Output the (x, y) coordinate of the center of the cell containing the given text.  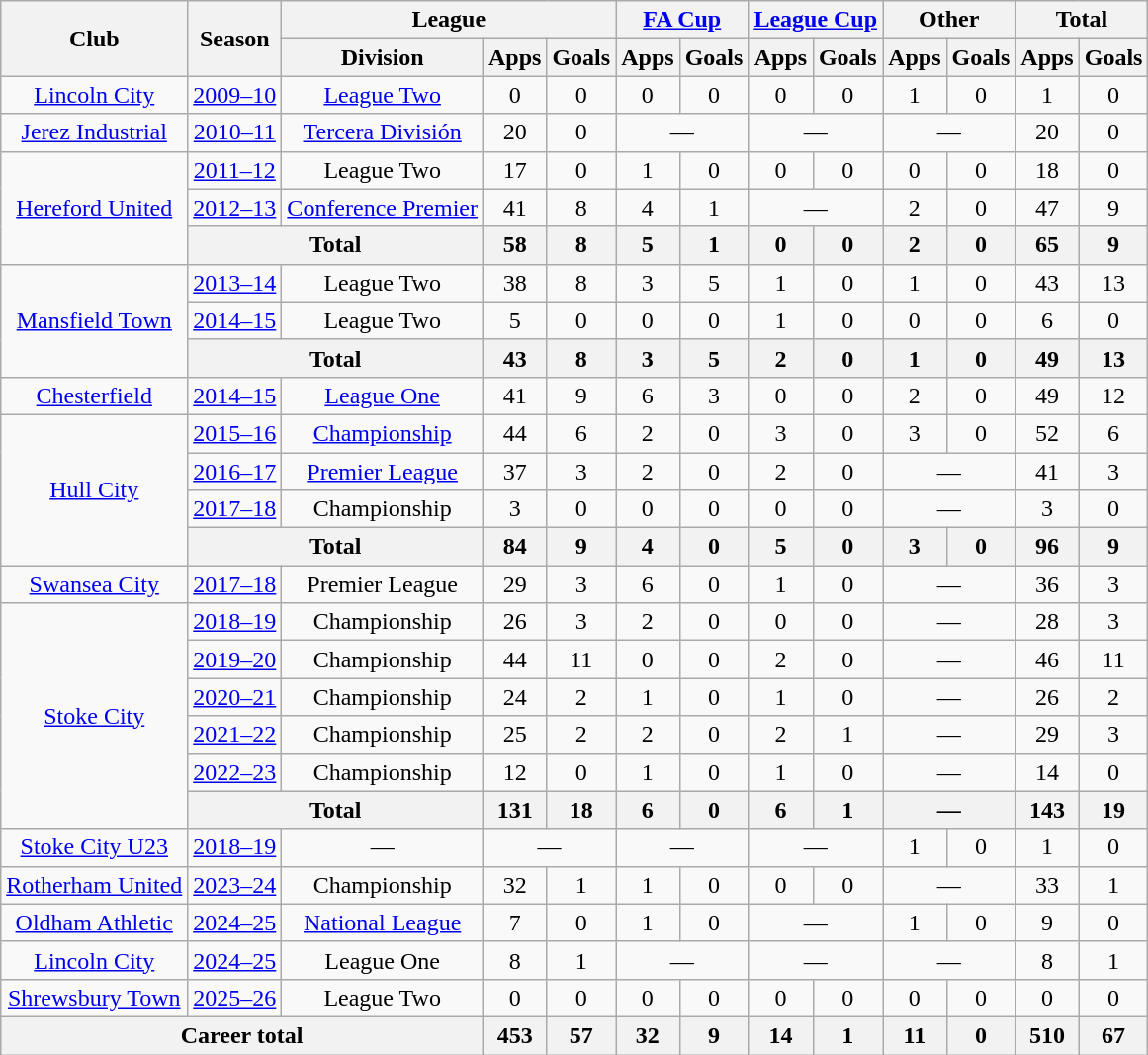
2015–16 (235, 433)
57 (581, 1035)
19 (1113, 810)
24 (514, 697)
Hereford United (95, 208)
Chesterfield (95, 396)
Conference Premier (383, 208)
38 (514, 283)
2023–24 (235, 885)
65 (1047, 245)
2013–14 (235, 283)
Club (95, 39)
FA Cup (682, 20)
2025–26 (235, 998)
58 (514, 245)
Swansea City (95, 584)
Oldham Athletic (95, 923)
131 (514, 810)
National League (383, 923)
Rotherham United (95, 885)
Stoke City U23 (95, 847)
510 (1047, 1035)
52 (1047, 433)
2021–22 (235, 735)
453 (514, 1035)
84 (514, 547)
Tercera División (383, 132)
League Cup (816, 20)
96 (1047, 547)
143 (1047, 810)
47 (1047, 208)
2022–23 (235, 772)
2012–13 (235, 208)
2016–17 (235, 472)
2019–20 (235, 659)
Division (383, 57)
28 (1047, 622)
Career total (242, 1035)
Other (949, 20)
Mansfield Town (95, 320)
25 (514, 735)
Hull City (95, 489)
Season (235, 39)
36 (1047, 584)
33 (1047, 885)
2010–11 (235, 132)
2020–21 (235, 697)
Jerez Industrial (95, 132)
37 (514, 472)
17 (514, 170)
46 (1047, 659)
7 (514, 923)
2011–12 (235, 170)
League (449, 20)
67 (1113, 1035)
Stoke City (95, 716)
2009–10 (235, 95)
Shrewsbury Town (95, 998)
